Detect which cell encompasses the target text, then output its [x, y] center coordinate. 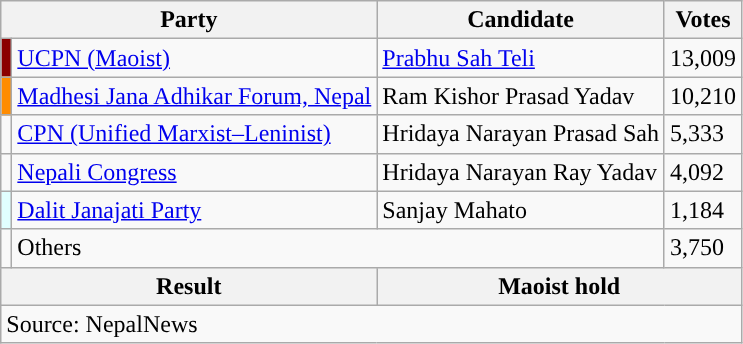
Prabhu Sah Teli [521, 58]
Madhesi Jana Adhikar Forum, Nepal [194, 96]
Nepali Congress [194, 172]
Others [338, 248]
Dalit Janajati Party [194, 210]
13,009 [702, 58]
Result [189, 286]
Maoist hold [560, 286]
Candidate [521, 20]
Sanjay Mahato [521, 210]
Ram Kishor Prasad Yadav [521, 96]
Hridaya Narayan Prasad Sah [521, 134]
1,184 [702, 210]
Hridaya Narayan Ray Yadav [521, 172]
CPN (Unified Marxist–Leninist) [194, 134]
UCPN (Maoist) [194, 58]
5,333 [702, 134]
Votes [702, 20]
10,210 [702, 96]
Source: NepalNews [372, 324]
4,092 [702, 172]
Party [189, 20]
3,750 [702, 248]
